Determine the [X, Y] coordinate at the center of the cell enclosing the given text.  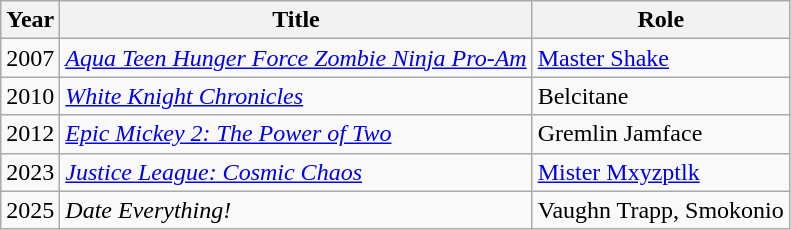
Master Shake [660, 58]
Justice League: Cosmic Chaos [296, 172]
2007 [30, 58]
White Knight Chronicles [296, 96]
Epic Mickey 2: The Power of Two [296, 134]
Belcitane [660, 96]
Vaughn Trapp, Smokonio [660, 210]
2025 [30, 210]
Date Everything! [296, 210]
Mister Mxyzptlk [660, 172]
2012 [30, 134]
2023 [30, 172]
Aqua Teen Hunger Force Zombie Ninja Pro-Am [296, 58]
Title [296, 20]
Gremlin Jamface [660, 134]
Role [660, 20]
2010 [30, 96]
Year [30, 20]
